Pinpoint the cell where the given text exists, returning its (x, y) midpoint coordinate. 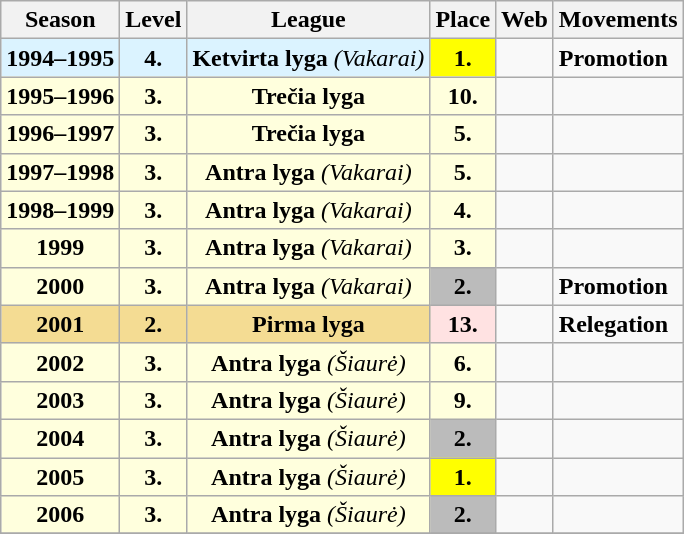
Level (154, 20)
Pirma lyga (308, 324)
Relegation (618, 324)
1994–1995 (60, 58)
2002 (60, 362)
6. (463, 362)
Place (463, 20)
13. (463, 324)
2001 (60, 324)
Web (525, 20)
2000 (60, 286)
2005 (60, 477)
2006 (60, 515)
1999 (60, 248)
9. (463, 400)
2003 (60, 400)
Movements (618, 20)
1996–1997 (60, 134)
10. (463, 96)
League (308, 20)
1998–1999 (60, 210)
Season (60, 20)
Ketvirta lyga (Vakarai) (308, 58)
2004 (60, 438)
1997–1998 (60, 172)
1995–1996 (60, 96)
